Identify which cell holds the provided text, then report its [x, y] central coordinate. 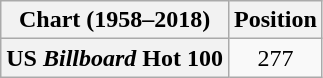
Position [276, 20]
277 [276, 58]
Chart (1958–2018) [115, 20]
US Billboard Hot 100 [115, 58]
